Output the (X, Y) coordinate of the center of the cell containing the given text.  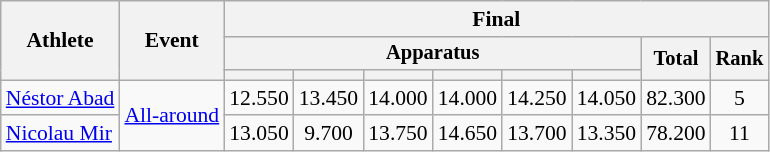
13.700 (536, 134)
All-around (172, 116)
9.700 (328, 134)
Rank (740, 58)
78.200 (676, 134)
Néstor Abad (60, 98)
Nicolau Mir (60, 134)
13.350 (606, 134)
Total (676, 58)
13.450 (328, 98)
13.050 (258, 134)
Athlete (60, 40)
14.050 (606, 98)
Event (172, 40)
12.550 (258, 98)
Final (496, 19)
11 (740, 134)
13.750 (398, 134)
14.650 (468, 134)
82.300 (676, 98)
14.250 (536, 98)
5 (740, 98)
Apparatus (432, 54)
